Extract the [X, Y] coordinate from the center of the cell holding the provided text.  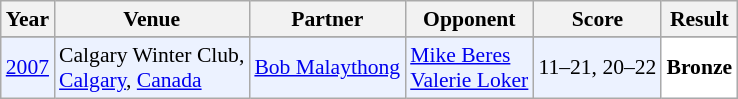
Opponent [469, 19]
Result [699, 19]
Calgary Winter Club,Calgary, Canada [152, 68]
Bob Malaythong [327, 68]
Score [597, 19]
11–21, 20–22 [597, 68]
Venue [152, 19]
Bronze [699, 68]
2007 [28, 68]
Mike Beres Valerie Loker [469, 68]
Partner [327, 19]
Year [28, 19]
